Search for the cell housing the specified text and yield its [X, Y] center coordinate. 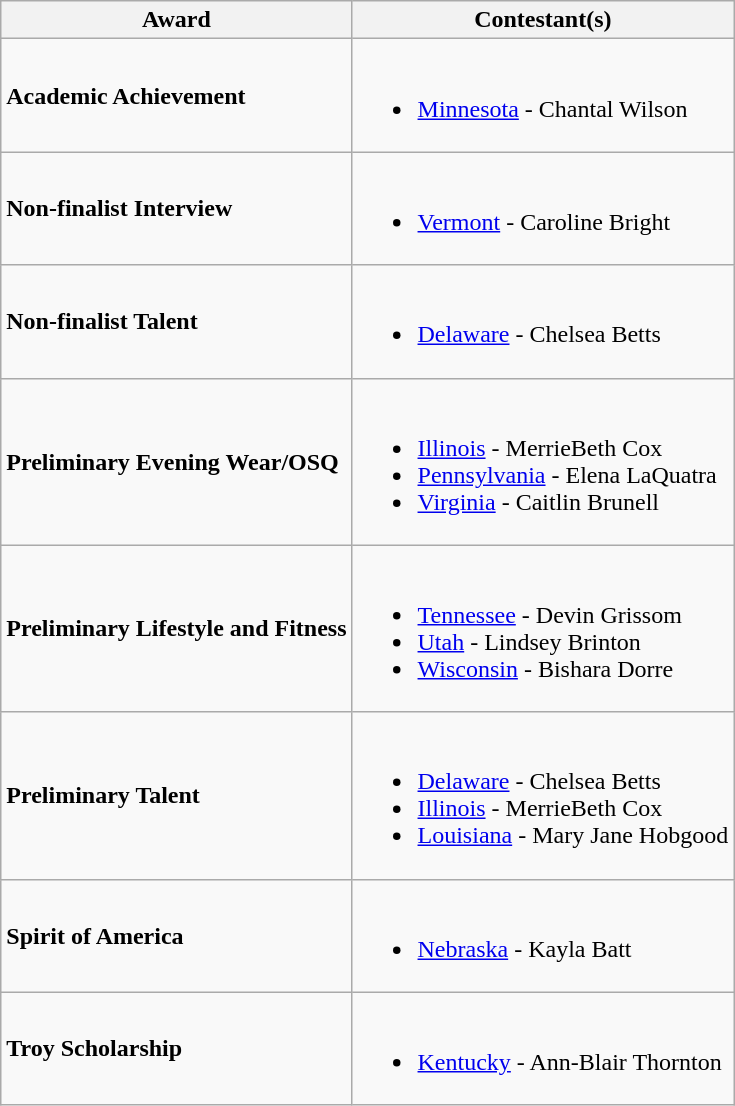
Non-finalist Talent [176, 322]
Preliminary Lifestyle and Fitness [176, 628]
Illinois - MerrieBeth Cox Pennsylvania - Elena LaQuatra Virginia - Caitlin Brunell [543, 462]
Kentucky - Ann-Blair Thornton [543, 1048]
Spirit of America [176, 936]
Academic Achievement [176, 96]
Award [176, 20]
Vermont - Caroline Bright [543, 208]
Delaware - Chelsea Betts Illinois - MerrieBeth Cox Louisiana - Mary Jane Hobgood [543, 796]
Tennessee - Devin Grissom Utah - Lindsey Brinton Wisconsin - Bishara Dorre [543, 628]
Preliminary Talent [176, 796]
Nebraska - Kayla Batt [543, 936]
Delaware - Chelsea Betts [543, 322]
Preliminary Evening Wear/OSQ [176, 462]
Troy Scholarship [176, 1048]
Minnesota - Chantal Wilson [543, 96]
Non-finalist Interview [176, 208]
Contestant(s) [543, 20]
